Scan for the cell matching the given text and deliver its (x, y) coordinate at center. 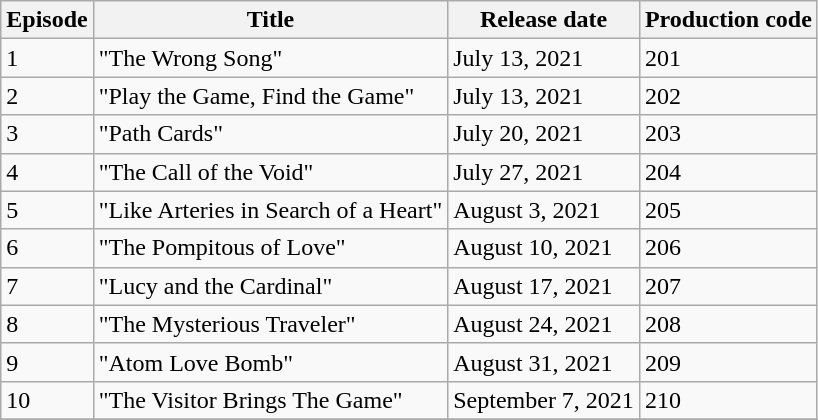
203 (728, 134)
August 31, 2021 (544, 362)
1 (47, 58)
202 (728, 96)
Title (270, 20)
204 (728, 172)
206 (728, 248)
"The Visitor Brings The Game" (270, 400)
8 (47, 324)
August 10, 2021 (544, 248)
201 (728, 58)
"Like Arteries in Search of a Heart" (270, 210)
3 (47, 134)
"Path Cards" (270, 134)
September 7, 2021 (544, 400)
210 (728, 400)
205 (728, 210)
"The Wrong Song" (270, 58)
Episode (47, 20)
August 24, 2021 (544, 324)
July 27, 2021 (544, 172)
"Atom Love Bomb" (270, 362)
Production code (728, 20)
"The Call of the Void" (270, 172)
"The Mysterious Traveler" (270, 324)
4 (47, 172)
"The Pompitous of Love" (270, 248)
208 (728, 324)
6 (47, 248)
7 (47, 286)
5 (47, 210)
Release date (544, 20)
August 17, 2021 (544, 286)
9 (47, 362)
207 (728, 286)
209 (728, 362)
"Lucy and the Cardinal" (270, 286)
2 (47, 96)
"Play the Game, Find the Game" (270, 96)
10 (47, 400)
August 3, 2021 (544, 210)
July 20, 2021 (544, 134)
